Scan for the cell matching the given text and deliver its (X, Y) coordinate at center. 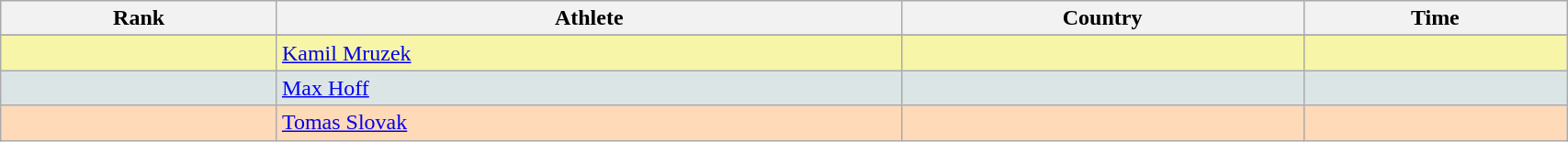
Kamil Mruzek (589, 53)
Rank (140, 18)
Country (1102, 18)
Tomas Slovak (589, 123)
Max Hoff (589, 88)
Athlete (589, 18)
Time (1435, 18)
